From the cell containing the given text, extract its center point as [x, y] coordinate. 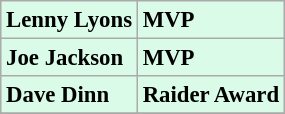
Joe Jackson [70, 58]
Lenny Lyons [70, 20]
Raider Award [210, 95]
Dave Dinn [70, 95]
